Locate the cell with the specified text and output its [x, y] center coordinate. 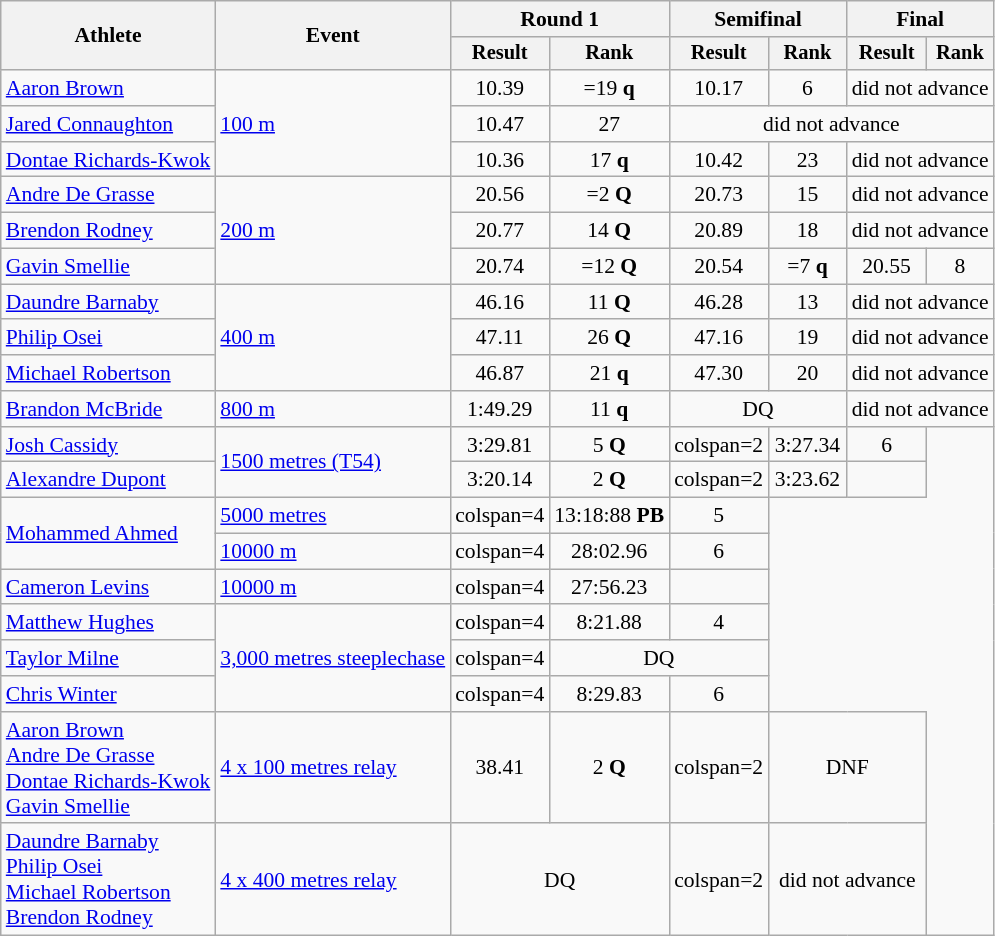
3:27.34 [808, 445]
13 [808, 302]
Athlete [108, 36]
28:02.96 [609, 552]
21 q [609, 373]
20.74 [500, 267]
Aaron BrownAndre De GrasseDontae Richards-KwokGavin Smellie [108, 768]
4 [718, 623]
20.54 [718, 267]
20.77 [500, 231]
Daundre Barnaby [108, 302]
5000 metres [332, 516]
=7 q [808, 267]
3,000 metres steeplechase [332, 658]
=12 Q [609, 267]
20.55 [887, 267]
Gavin Smellie [108, 267]
11 Q [609, 302]
47.30 [718, 373]
Final [920, 19]
Cameron Levins [108, 587]
46.87 [500, 373]
3:29.81 [500, 445]
Philip Osei [108, 338]
19 [808, 338]
800 m [332, 409]
15 [808, 195]
38.41 [500, 768]
100 m [332, 124]
Jared Connaughton [108, 124]
Alexandre Dupont [108, 480]
27 [609, 124]
Michael Robertson [108, 373]
14 Q [609, 231]
20.56 [500, 195]
4 x 100 metres relay [332, 768]
10.42 [718, 160]
Round 1 [560, 19]
Matthew Hughes [108, 623]
47.11 [500, 338]
Brendon Rodney [108, 231]
26 Q [609, 338]
200 m [332, 230]
1:49.29 [500, 409]
10.39 [500, 88]
20.89 [718, 231]
46.16 [500, 302]
8:29.83 [609, 694]
10.17 [718, 88]
Josh Cassidy [108, 445]
DNF [847, 768]
Brandon McBride [108, 409]
23 [808, 160]
20.73 [718, 195]
20 [808, 373]
Chris Winter [108, 694]
8 [960, 267]
47.16 [718, 338]
Daundre BarnabyPhilip OseiMichael RobertsonBrendon Rodney [108, 880]
10.36 [500, 160]
13:18:88 PB [609, 516]
Taylor Milne [108, 658]
Mohammed Ahmed [108, 534]
1500 metres (T54) [332, 462]
8:21.88 [609, 623]
=2 Q [609, 195]
3:20.14 [500, 480]
4 x 400 metres relay [332, 880]
400 m [332, 338]
Dontae Richards-Kwok [108, 160]
27:56.23 [609, 587]
18 [808, 231]
5 [718, 516]
=19 q [609, 88]
17 q [609, 160]
10.47 [500, 124]
5 Q [609, 445]
11 q [609, 409]
Event [332, 36]
3:23.62 [808, 480]
46.28 [718, 302]
Andre De Grasse [108, 195]
Semifinal [758, 19]
Aaron Brown [108, 88]
